Identify which cell holds the provided text, then report its [x, y] central coordinate. 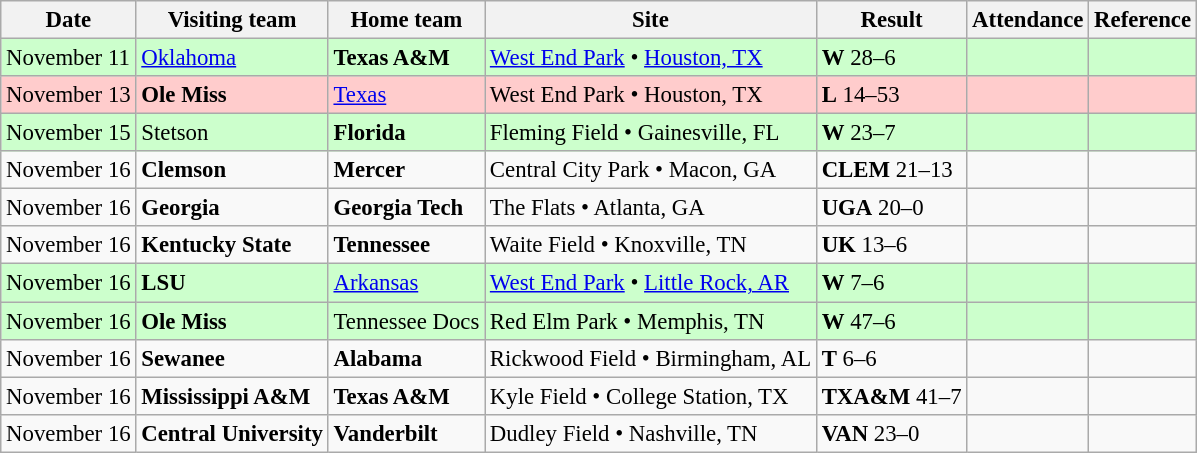
Tennessee Docs [406, 321]
Attendance [1028, 20]
T 6–6 [891, 358]
Site [651, 20]
November 13 [68, 95]
The Flats • Atlanta, GA [651, 208]
Georgia [232, 208]
Dudley Field • Nashville, TN [651, 433]
Home team [406, 20]
Georgia Tech [406, 208]
W 47–6 [891, 321]
Visiting team [232, 20]
Tennessee [406, 245]
Reference [1143, 20]
Central City Park • Macon, GA [651, 170]
Alabama [406, 358]
Date [68, 20]
Result [891, 20]
November 11 [68, 58]
Fleming Field • Gainesville, FL [651, 133]
W 28–6 [891, 58]
Waite Field • Knoxville, TN [651, 245]
UK 13–6 [891, 245]
Sewanee [232, 358]
VAN 23–0 [891, 433]
Mercer [406, 170]
West End Park • Little Rock, AR [651, 283]
Central University [232, 433]
Mississippi A&M [232, 396]
Clemson [232, 170]
November 15 [68, 133]
Arkansas [406, 283]
Texas [406, 95]
Kentucky State [232, 245]
UGA 20–0 [891, 208]
Rickwood Field • Birmingham, AL [651, 358]
W 23–7 [891, 133]
W 7–6 [891, 283]
Florida [406, 133]
Stetson [232, 133]
L 14–53 [891, 95]
LSU [232, 283]
Red Elm Park • Memphis, TN [651, 321]
Oklahoma [232, 58]
CLEM 21–13 [891, 170]
Vanderbilt [406, 433]
Kyle Field • College Station, TX [651, 396]
TXA&M 41–7 [891, 396]
